From the cell containing the given text, extract its center point as (X, Y) coordinate. 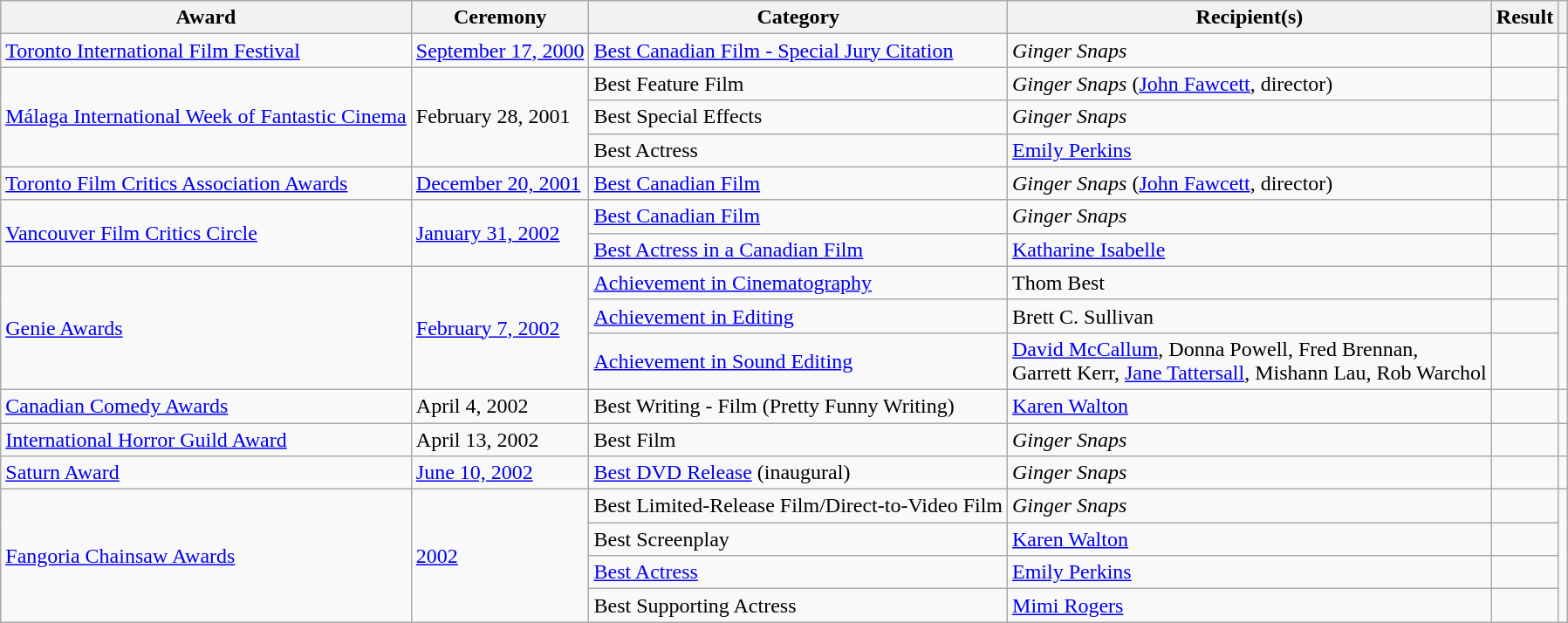
Toronto International Film Festival (206, 51)
Fangoria Chainsaw Awards (206, 556)
Katharine Isabelle (1250, 250)
Best Supporting Actress (798, 606)
David McCallum, Donna Powell, Fred Brennan,Garrett Kerr, Jane Tattersall, Mishann Lau, Rob Warchol (1250, 361)
Brett C. Sullivan (1250, 316)
Recipient(s) (1250, 17)
Achievement in Editing (798, 316)
February 7, 2002 (500, 328)
Toronto Film Critics Association Awards (206, 183)
Genie Awards (206, 328)
Best Canadian Film - Special Jury Citation (798, 51)
Best Limited-Release Film/Direct-to-Video Film (798, 506)
Achievement in Cinematography (798, 283)
September 17, 2000 (500, 51)
Category (798, 17)
Málaga International Week of Fantastic Cinema (206, 117)
February 28, 2001 (500, 117)
Thom Best (1250, 283)
April 13, 2002 (500, 439)
Ceremony (500, 17)
Result (1524, 17)
Saturn Award (206, 473)
Award (206, 17)
Mimi Rogers (1250, 606)
Achievement in Sound Editing (798, 361)
2002 (500, 556)
Best Screenplay (798, 539)
June 10, 2002 (500, 473)
Best Writing - Film (Pretty Funny Writing) (798, 406)
Best Special Effects (798, 117)
April 4, 2002 (500, 406)
Best DVD Release (inaugural) (798, 473)
Canadian Comedy Awards (206, 406)
Vancouver Film Critics Circle (206, 233)
Best Feature Film (798, 84)
Best Actress in a Canadian Film (798, 250)
December 20, 2001 (500, 183)
International Horror Guild Award (206, 439)
January 31, 2002 (500, 233)
Best Film (798, 439)
